Locate the cell with the specified text and output its [x, y] center coordinate. 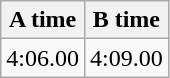
B time [126, 20]
4:06.00 [43, 58]
A time [43, 20]
4:09.00 [126, 58]
